From the cell containing the given text, extract its center point as (X, Y) coordinate. 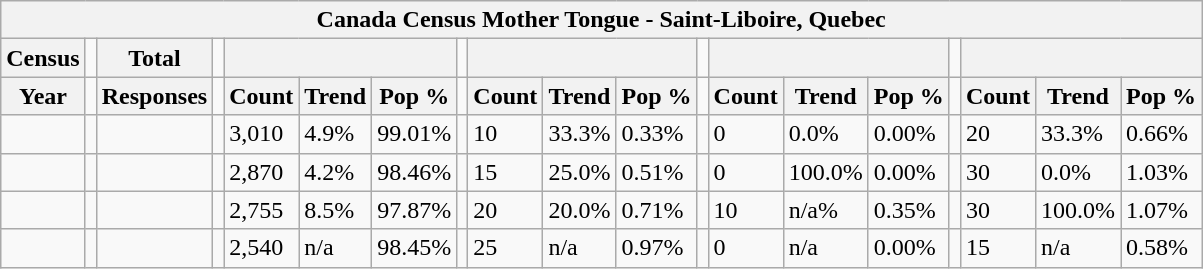
n/a% (826, 210)
Canada Census Mother Tongue - Saint-Liboire, Quebec (602, 20)
97.87% (414, 210)
1.07% (1160, 210)
4.2% (336, 172)
2,870 (262, 172)
25 (506, 248)
3,010 (262, 134)
1.03% (1160, 172)
99.01% (414, 134)
25.0% (580, 172)
Responses (154, 96)
Year (43, 96)
98.46% (414, 172)
0.35% (908, 210)
0.71% (656, 210)
8.5% (336, 210)
Census (43, 58)
0.66% (1160, 134)
0.58% (1160, 248)
0.51% (656, 172)
4.9% (336, 134)
Total (154, 58)
0.97% (656, 248)
2,540 (262, 248)
0.33% (656, 134)
98.45% (414, 248)
20.0% (580, 210)
2,755 (262, 210)
